Capture the cell that displays the provided text and extract its (x, y) central coordinate. 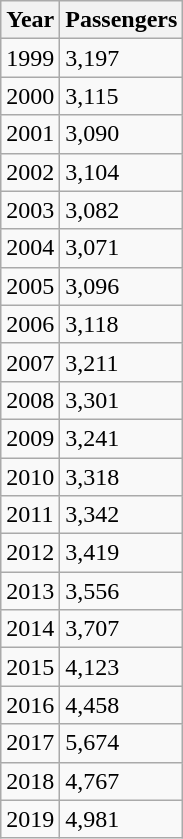
2016 (30, 705)
2013 (30, 591)
2004 (30, 248)
2017 (30, 743)
2010 (30, 477)
2019 (30, 819)
2001 (30, 134)
2008 (30, 400)
3,197 (122, 58)
2015 (30, 667)
4,767 (122, 781)
2003 (30, 210)
3,342 (122, 515)
2007 (30, 362)
2012 (30, 553)
Year (30, 20)
3,071 (122, 248)
2002 (30, 172)
3,118 (122, 324)
2011 (30, 515)
2006 (30, 324)
4,123 (122, 667)
3,241 (122, 438)
3,301 (122, 400)
5,674 (122, 743)
Passengers (122, 20)
3,318 (122, 477)
3,556 (122, 591)
1999 (30, 58)
2014 (30, 629)
3,082 (122, 210)
2000 (30, 96)
3,115 (122, 96)
2005 (30, 286)
4,458 (122, 705)
2018 (30, 781)
4,981 (122, 819)
3,090 (122, 134)
3,419 (122, 553)
3,096 (122, 286)
3,707 (122, 629)
3,211 (122, 362)
2009 (30, 438)
3,104 (122, 172)
